Search for the cell housing the specified text and yield its (X, Y) center coordinate. 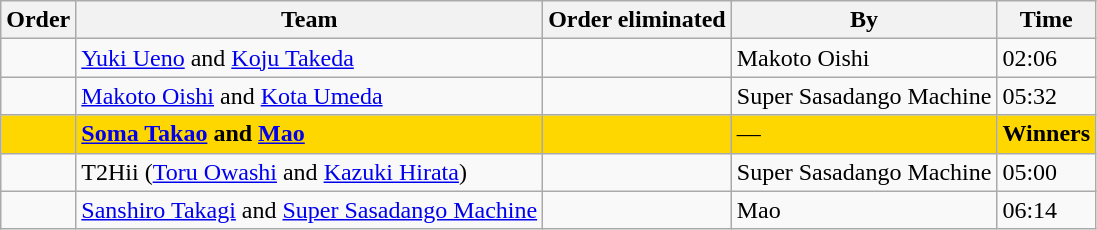
Makoto Oishi and Kota Umeda (310, 96)
Order (38, 20)
05:32 (1046, 96)
Soma Takao and Mao (310, 134)
By (864, 20)
Order eliminated (638, 20)
T2Hii (Toru Owashi and Kazuki Hirata) (310, 172)
Time (1046, 20)
Makoto Oishi (864, 58)
Mao (864, 210)
06:14 (1046, 210)
Team (310, 20)
Sanshiro Takagi and Super Sasadango Machine (310, 210)
02:06 (1046, 58)
Winners (1046, 134)
05:00 (1046, 172)
Yuki Ueno and Koju Takeda (310, 58)
— (864, 134)
